Provide the [X, Y] coordinate of the cell's center where the given text is located.  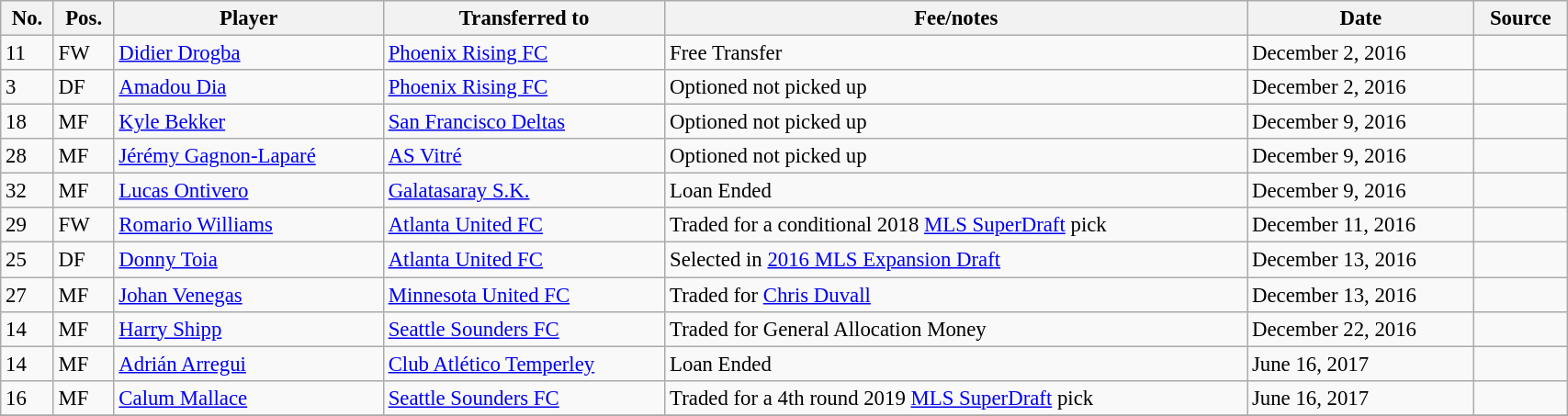
Club Atlético Temperley [524, 364]
Adrián Arregui [248, 364]
Player [248, 18]
Pos. [84, 18]
Minnesota United FC [524, 295]
Donny Toia [248, 260]
Romario Williams [248, 225]
Selected in 2016 MLS Expansion Draft [956, 260]
Calum Mallace [248, 398]
Fee/notes [956, 18]
December 11, 2016 [1361, 225]
25 [28, 260]
32 [28, 191]
No. [28, 18]
Traded for a conditional 2018 MLS SuperDraft pick [956, 225]
27 [28, 295]
Traded for General Allocation Money [956, 329]
Johan Venegas [248, 295]
Lucas Ontivero [248, 191]
18 [28, 122]
11 [28, 53]
Date [1361, 18]
Traded for Chris Duvall [956, 295]
Free Transfer [956, 53]
Jérémy Gagnon-Laparé [248, 156]
Galatasaray S.K. [524, 191]
AS Vitré [524, 156]
Traded for a 4th round 2019 MLS SuperDraft pick [956, 398]
Source [1521, 18]
Harry Shipp [248, 329]
December 22, 2016 [1361, 329]
San Francisco Deltas [524, 122]
3 [28, 87]
Kyle Bekker [248, 122]
Didier Drogba [248, 53]
16 [28, 398]
28 [28, 156]
29 [28, 225]
Transferred to [524, 18]
Amadou Dia [248, 87]
